Pinpoint the cell where the given text exists, returning its (X, Y) midpoint coordinate. 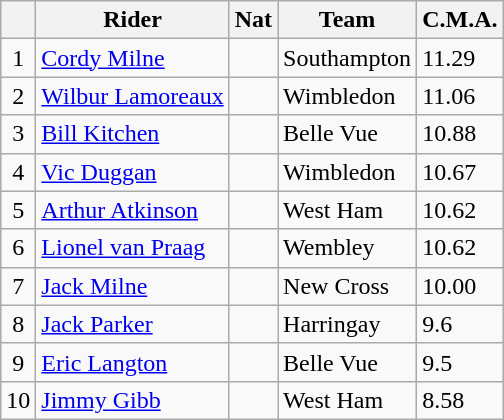
5 (18, 210)
9 (18, 362)
Jack Parker (132, 324)
Team (348, 20)
10 (18, 400)
Eric Langton (132, 362)
Rider (132, 20)
1 (18, 58)
Southampton (348, 58)
9.6 (460, 324)
10.88 (460, 134)
Harringay (348, 324)
6 (18, 248)
Nat (253, 20)
10.00 (460, 286)
2 (18, 96)
C.M.A. (460, 20)
10.67 (460, 172)
8 (18, 324)
7 (18, 286)
Jack Milne (132, 286)
Lionel van Praag (132, 248)
11.06 (460, 96)
Vic Duggan (132, 172)
New Cross (348, 286)
Cordy Milne (132, 58)
4 (18, 172)
Jimmy Gibb (132, 400)
8.58 (460, 400)
9.5 (460, 362)
Bill Kitchen (132, 134)
3 (18, 134)
11.29 (460, 58)
Wembley (348, 248)
Arthur Atkinson (132, 210)
Wilbur Lamoreaux (132, 96)
